Identify which cell holds the provided text, then report its [X, Y] central coordinate. 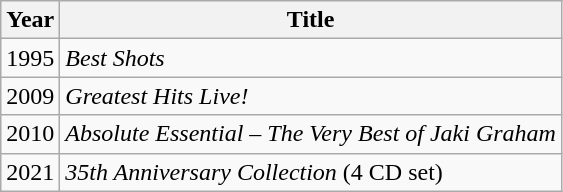
Greatest Hits Live! [311, 96]
35th Anniversary Collection (4 CD set) [311, 172]
2009 [30, 96]
2010 [30, 134]
2021 [30, 172]
Absolute Essential – The Very Best of Jaki Graham [311, 134]
1995 [30, 58]
Title [311, 20]
Year [30, 20]
Best Shots [311, 58]
